Scan for the cell matching the given text and deliver its (x, y) coordinate at center. 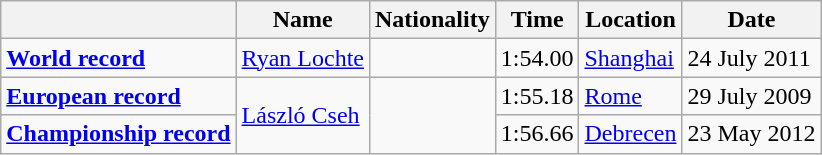
23 May 2012 (752, 134)
29 July 2009 (752, 96)
Nationality (432, 20)
Shanghai (630, 58)
Time (537, 20)
Rome (630, 96)
László Cseh (302, 115)
1:55.18 (537, 96)
24 July 2011 (752, 58)
Location (630, 20)
1:54.00 (537, 58)
Debrecen (630, 134)
Date (752, 20)
European record (118, 96)
World record (118, 58)
1:56.66 (537, 134)
Ryan Lochte (302, 58)
Name (302, 20)
Championship record (118, 134)
